Locate the cell with the specified text and output its (X, Y) center coordinate. 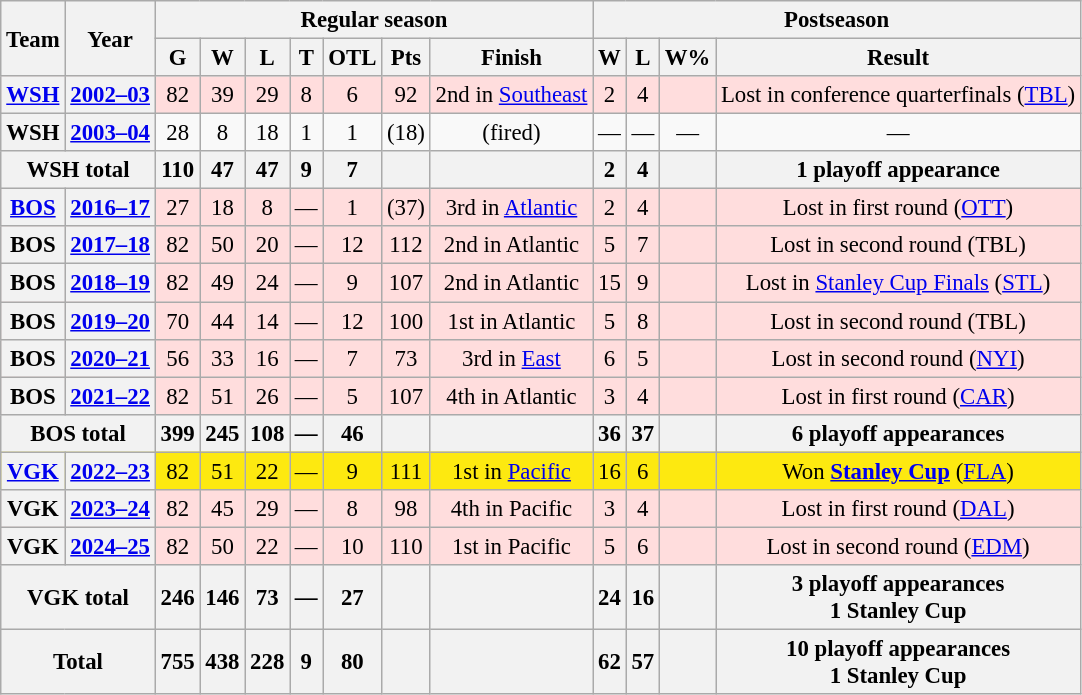
399 (178, 433)
Finish (511, 58)
438 (222, 662)
2021–22 (110, 396)
Total (78, 662)
Result (898, 58)
36 (610, 433)
Lost in first round (CAR) (898, 396)
26 (268, 396)
112 (406, 245)
70 (178, 321)
4th in Pacific (511, 509)
Lost in second round (EDM) (898, 546)
56 (178, 358)
2018–19 (110, 283)
62 (610, 662)
BOS total (78, 433)
3 playoff appearances1 Stanley Cup (898, 598)
Year (110, 38)
2nd in Southeast (511, 95)
VGK total (78, 598)
(18) (406, 133)
T (306, 58)
28 (178, 133)
98 (406, 509)
37 (642, 433)
39 (222, 95)
Won Stanley Cup (FLA) (898, 471)
14 (268, 321)
2022–23 (110, 471)
2020–21 (110, 358)
2002–03 (110, 95)
45 (222, 509)
Lost in conference quarterfinals (TBL) (898, 95)
1st in Atlantic (511, 321)
Lost in Stanley Cup Finals (STL) (898, 283)
33 (222, 358)
W% (687, 58)
20 (268, 245)
Lost in first round (OTT) (898, 208)
2019–20 (110, 321)
Postseason (837, 20)
49 (222, 283)
OTL (352, 58)
1 playoff appearance (898, 170)
Lost in second round (NYI) (898, 358)
Lost in first round (DAL) (898, 509)
46 (352, 433)
WSH total (78, 170)
(fired) (511, 133)
92 (406, 95)
246 (178, 598)
15 (610, 283)
Team (33, 38)
Regular season (374, 20)
4th in Atlantic (511, 396)
3rd in East (511, 358)
Pts (406, 58)
2023–24 (110, 509)
3rd in Atlantic (511, 208)
2003–04 (110, 133)
10 (352, 546)
57 (642, 662)
2017–18 (110, 245)
44 (222, 321)
111 (406, 471)
2024–25 (110, 546)
228 (268, 662)
2016–17 (110, 208)
6 playoff appearances (898, 433)
(37) (406, 208)
245 (222, 433)
108 (268, 433)
146 (222, 598)
755 (178, 662)
80 (352, 662)
100 (406, 321)
10 playoff appearances1 Stanley Cup (898, 662)
G (178, 58)
